Capture the cell that displays the provided text and extract its (x, y) central coordinate. 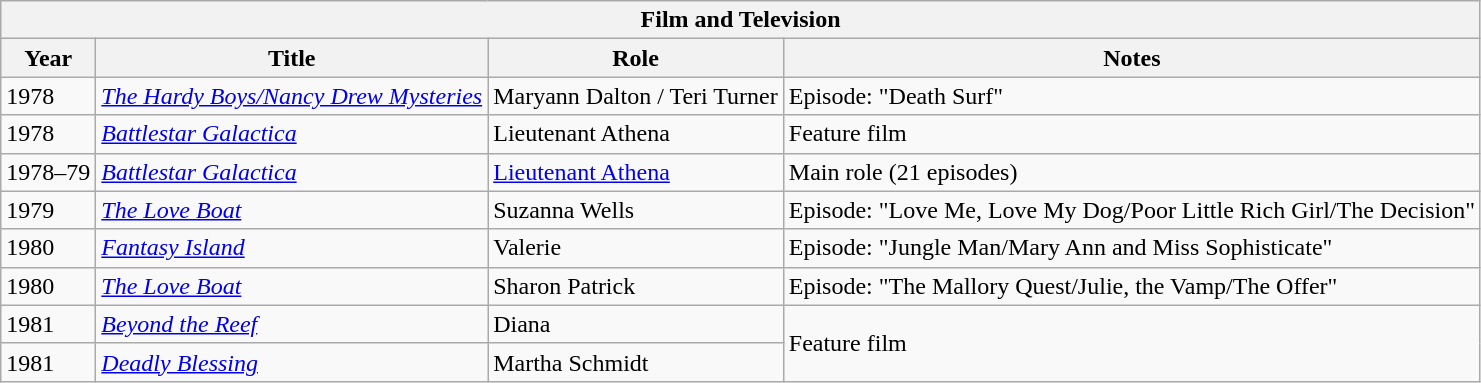
Beyond the Reef (292, 324)
Role (636, 58)
Fantasy Island (292, 248)
Sharon Patrick (636, 286)
Film and Television (741, 20)
1979 (48, 210)
The Hardy Boys/Nancy Drew Mysteries (292, 96)
Episode: "Jungle Man/Mary Ann and Miss Sophisticate" (1132, 248)
Martha Schmidt (636, 362)
Diana (636, 324)
Deadly Blessing (292, 362)
Notes (1132, 58)
Episode: "The Mallory Quest/Julie, the Vamp/The Offer" (1132, 286)
Main role (21 episodes) (1132, 172)
Suzanna Wells (636, 210)
Title (292, 58)
Maryann Dalton / Teri Turner (636, 96)
1978–79 (48, 172)
Episode: "Love Me, Love My Dog/Poor Little Rich Girl/The Decision" (1132, 210)
Valerie (636, 248)
Year (48, 58)
Episode: "Death Surf" (1132, 96)
